Provide the (x, y) coordinate of the cell's center where the given text is located.  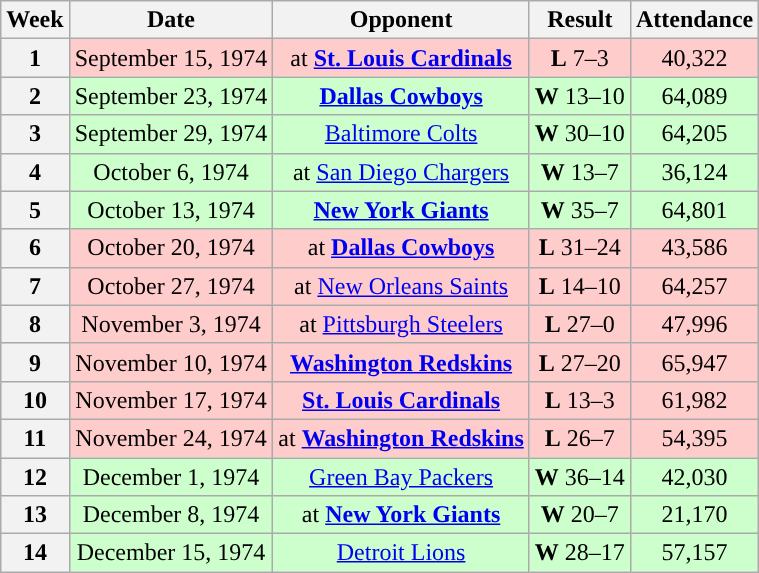
1 (35, 58)
December 1, 1974 (171, 477)
W 13–10 (580, 96)
at New Orleans Saints (401, 286)
L 13–3 (580, 400)
5 (35, 210)
11 (35, 438)
W 20–7 (580, 515)
64,801 (694, 210)
December 8, 1974 (171, 515)
36,124 (694, 172)
at Dallas Cowboys (401, 248)
September 15, 1974 (171, 58)
12 (35, 477)
November 3, 1974 (171, 324)
43,586 (694, 248)
W 30–10 (580, 134)
Attendance (694, 20)
at St. Louis Cardinals (401, 58)
L 26–7 (580, 438)
64,257 (694, 286)
L 31–24 (580, 248)
St. Louis Cardinals (401, 400)
Baltimore Colts (401, 134)
December 15, 1974 (171, 553)
W 13–7 (580, 172)
64,089 (694, 96)
September 23, 1974 (171, 96)
October 13, 1974 (171, 210)
L 27–20 (580, 362)
Detroit Lions (401, 553)
47,996 (694, 324)
3 (35, 134)
64,205 (694, 134)
W 36–14 (580, 477)
7 (35, 286)
10 (35, 400)
W 35–7 (580, 210)
Result (580, 20)
57,157 (694, 553)
Washington Redskins (401, 362)
October 27, 1974 (171, 286)
Date (171, 20)
October 6, 1974 (171, 172)
at San Diego Chargers (401, 172)
September 29, 1974 (171, 134)
at New York Giants (401, 515)
21,170 (694, 515)
November 24, 1974 (171, 438)
L 27–0 (580, 324)
Week (35, 20)
2 (35, 96)
4 (35, 172)
L 7–3 (580, 58)
13 (35, 515)
November 17, 1974 (171, 400)
8 (35, 324)
9 (35, 362)
6 (35, 248)
November 10, 1974 (171, 362)
54,395 (694, 438)
October 20, 1974 (171, 248)
New York Giants (401, 210)
42,030 (694, 477)
Dallas Cowboys (401, 96)
at Pittsburgh Steelers (401, 324)
W 28–17 (580, 553)
L 14–10 (580, 286)
Opponent (401, 20)
at Washington Redskins (401, 438)
Green Bay Packers (401, 477)
61,982 (694, 400)
40,322 (694, 58)
65,947 (694, 362)
14 (35, 553)
